Extract the [x, y] coordinate from the center of the cell holding the provided text.  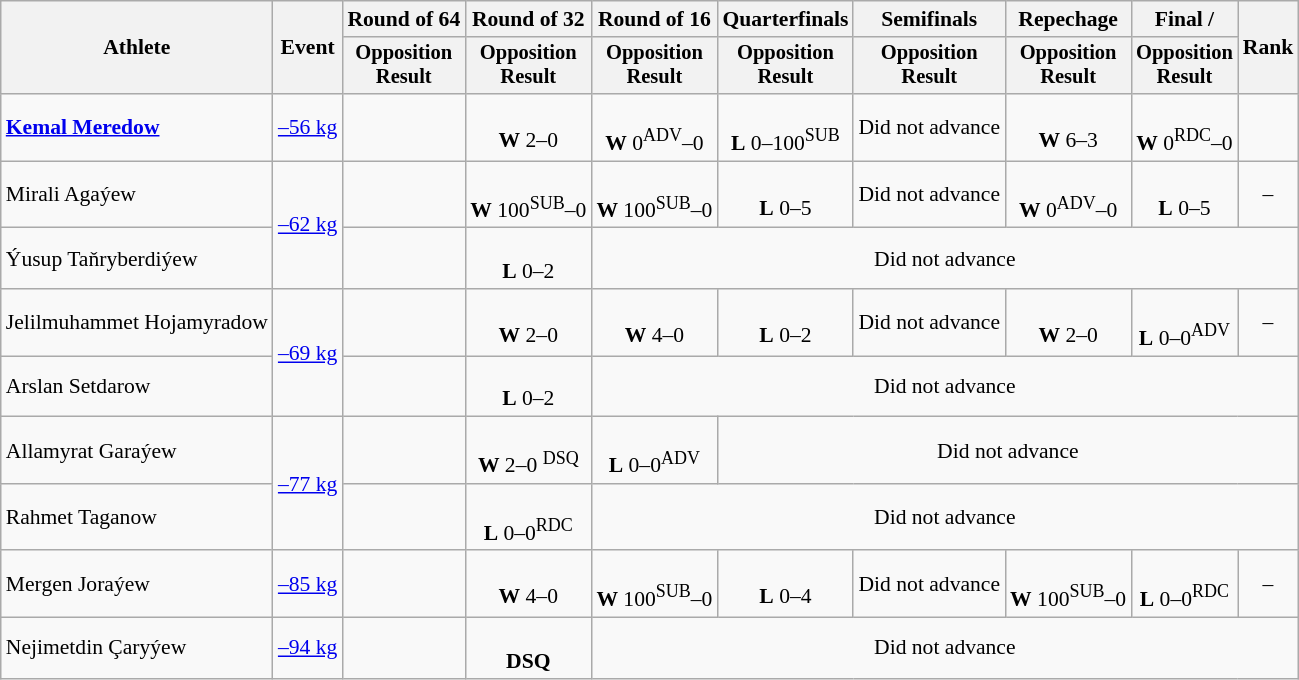
Semifinals [929, 19]
Event [308, 48]
–56 kg [308, 128]
–85 kg [308, 584]
Arslan Setdarow [137, 386]
L 0–4 [785, 584]
Kemal Meredow [137, 128]
W 0RDC–0 [1184, 128]
–62 kg [308, 225]
–94 kg [308, 648]
Repechage [1068, 19]
Ýusup Taňryberdiýew [137, 258]
L 0–100SUB [785, 128]
Round of 16 [654, 19]
Jelilmuhammet Hojamyradow [137, 322]
W 2–0 DSQ [528, 450]
Mergen Joraýew [137, 584]
Rahmet Taganow [137, 518]
–77 kg [308, 484]
Allamyrat Garaýew [137, 450]
Round of 32 [528, 19]
DSQ [528, 648]
Nejimetdin Çaryýew [137, 648]
Athlete [137, 48]
Final / [1184, 19]
Quarterfinals [785, 19]
–69 kg [308, 353]
W 6–3 [1068, 128]
Rank [1268, 48]
Round of 64 [404, 19]
Mirali Agaýew [137, 194]
